Output the [x, y] coordinate of the center of the cell containing the given text.  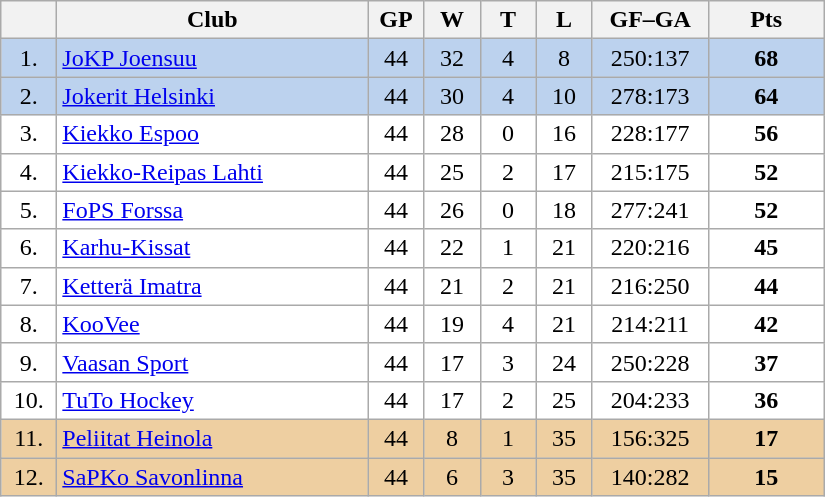
228:177 [650, 134]
1. [29, 58]
T [508, 20]
215:175 [650, 172]
250:228 [650, 362]
Jokerit Helsinki [212, 96]
Club [212, 20]
Vaasan Sport [212, 362]
GF–GA [650, 20]
278:173 [650, 96]
Kiekko Espoo [212, 134]
277:241 [650, 210]
10. [29, 400]
26 [452, 210]
TuTo Hockey [212, 400]
10 [564, 96]
4. [29, 172]
140:282 [650, 477]
15 [766, 477]
9. [29, 362]
Ketterä Imatra [212, 286]
16 [564, 134]
L [564, 20]
30 [452, 96]
64 [766, 96]
3. [29, 134]
45 [766, 248]
Kiekko-Reipas Lahti [212, 172]
JoKP Joensuu [212, 58]
204:233 [650, 400]
6 [452, 477]
7. [29, 286]
11. [29, 438]
2. [29, 96]
156:325 [650, 438]
24 [564, 362]
FoPS Forssa [212, 210]
GP [396, 20]
18 [564, 210]
Pts [766, 20]
56 [766, 134]
19 [452, 324]
250:137 [650, 58]
36 [766, 400]
W [452, 20]
SaPKo Savonlinna [212, 477]
220:216 [650, 248]
6. [29, 248]
28 [452, 134]
8. [29, 324]
Karhu-Kissat [212, 248]
5. [29, 210]
68 [766, 58]
216:250 [650, 286]
214:211 [650, 324]
22 [452, 248]
32 [452, 58]
Peliitat Heinola [212, 438]
37 [766, 362]
KooVee [212, 324]
12. [29, 477]
42 [766, 324]
